Return [x, y] of the center of cell containing provided text 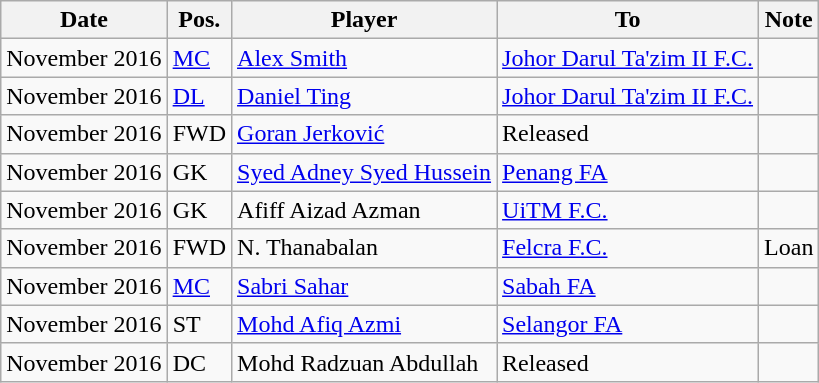
Sabri Sahar [364, 286]
Syed Adney Syed Hussein [364, 172]
Alex Smith [364, 58]
Date [84, 20]
ST [199, 324]
Player [364, 20]
Felcra F.C. [628, 248]
Goran Jerković [364, 134]
UiTM F.C. [628, 210]
Afiff Aizad Azman [364, 210]
To [628, 20]
Daniel Ting [364, 96]
N. Thanabalan [364, 248]
Note [789, 20]
Loan [789, 248]
Sabah FA [628, 286]
Penang FA [628, 172]
DC [199, 362]
Selangor FA [628, 324]
Mohd Radzuan Abdullah [364, 362]
DL [199, 96]
Pos. [199, 20]
Mohd Afiq Azmi [364, 324]
